Pinpoint the cell where the given text exists, returning its [X, Y] midpoint coordinate. 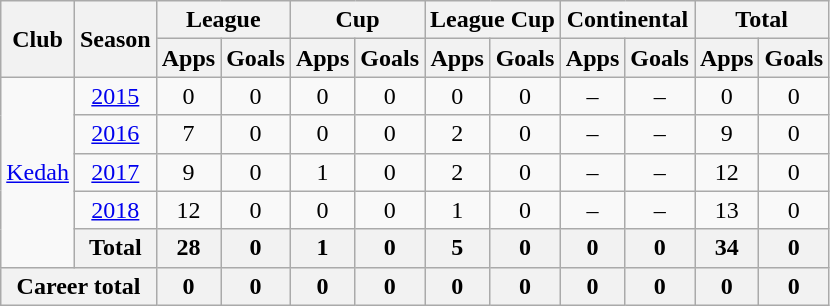
7 [188, 134]
2016 [115, 134]
Club [38, 39]
2017 [115, 172]
5 [458, 248]
Career total [78, 286]
League [223, 20]
2018 [115, 210]
13 [726, 210]
Kedah [38, 172]
Season [115, 39]
28 [188, 248]
Continental [627, 20]
Cup [357, 20]
League Cup [493, 20]
2015 [115, 96]
34 [726, 248]
